Scan for the cell matching the given text and deliver its (X, Y) coordinate at center. 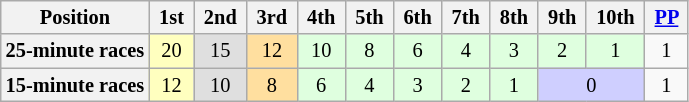
15-minute races (75, 85)
20 (172, 51)
0 (592, 85)
2nd (220, 17)
1st (172, 17)
15 (220, 51)
9th (562, 17)
7th (466, 17)
Position (75, 17)
4th (321, 17)
6th (417, 17)
5th (369, 17)
8th (514, 17)
25-minute races (75, 51)
PP (667, 17)
3rd (272, 17)
10th (615, 17)
